Return [X, Y] of the center of cell containing provided text 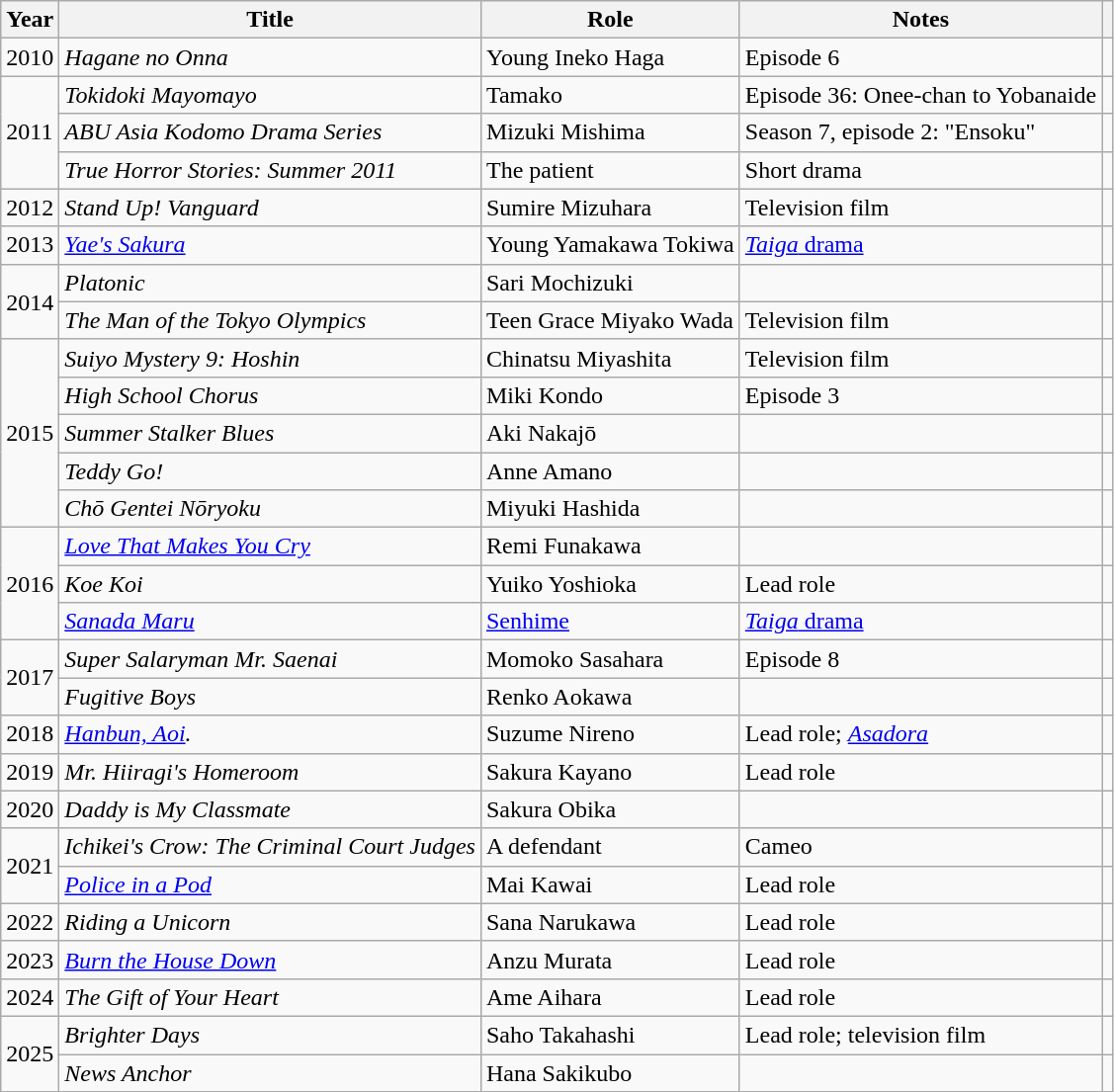
2018 [30, 734]
Miyuki Hashida [610, 509]
Brighter Days [271, 1035]
Senhime [610, 622]
Koe Koi [271, 584]
Fugitive Boys [271, 697]
Sumire Mizuhara [610, 208]
Tokidoki Mayomayo [271, 95]
Episode 36: Onee-chan to Yobanaide [920, 95]
Hana Sakikubo [610, 1072]
Young Ineko Haga [610, 57]
2013 [30, 245]
2010 [30, 57]
2012 [30, 208]
2016 [30, 584]
Sari Mochizuki [610, 283]
Chō Gentei Nōryoku [271, 509]
A defendant [610, 847]
Chinatsu Miyashita [610, 358]
2025 [30, 1053]
Teddy Go! [271, 471]
Sana Narukawa [610, 922]
The Gift of Your Heart [271, 997]
Sanada Maru [271, 622]
The patient [610, 170]
Season 7, episode 2: "Ensoku" [920, 132]
Hagane no Onna [271, 57]
Lead role; television film [920, 1035]
ABU Asia Kodomo Drama Series [271, 132]
Mr. Hiiragi's Homeroom [271, 772]
Burn the House Down [271, 960]
2019 [30, 772]
Police in a Pod [271, 884]
2023 [30, 960]
Yuiko Yoshioka [610, 584]
2021 [30, 866]
The Man of the Tokyo Olympics [271, 320]
2011 [30, 132]
Sakura Obika [610, 809]
Saho Takahashi [610, 1035]
Sakura Kayano [610, 772]
Short drama [920, 170]
Stand Up! Vanguard [271, 208]
Title [271, 20]
Ichikei's Crow: The Criminal Court Judges [271, 847]
Suiyo Mystery 9: Hoshin [271, 358]
Teen Grace Miyako Wada [610, 320]
Remi Funakawa [610, 546]
Platonic [271, 283]
Tamako [610, 95]
Momoko Sasahara [610, 659]
Super Salaryman Mr. Saenai [271, 659]
Mizuki Mishima [610, 132]
Anzu Murata [610, 960]
2022 [30, 922]
Anne Amano [610, 471]
Notes [920, 20]
News Anchor [271, 1072]
2017 [30, 678]
Summer Stalker Blues [271, 433]
Suzume Nireno [610, 734]
Daddy is My Classmate [271, 809]
Aki Nakajō [610, 433]
2014 [30, 301]
Hanbun, Aoi. [271, 734]
Ame Aihara [610, 997]
2024 [30, 997]
Year [30, 20]
Riding a Unicorn [271, 922]
2020 [30, 809]
Miki Kondo [610, 395]
Young Yamakawa Tokiwa [610, 245]
Cameo [920, 847]
2015 [30, 433]
Episode 6 [920, 57]
True Horror Stories: Summer 2011 [271, 170]
High School Chorus [271, 395]
Yae's Sakura [271, 245]
Love That Makes You Cry [271, 546]
Lead role; Asadora [920, 734]
Episode 8 [920, 659]
Mai Kawai [610, 884]
Role [610, 20]
Renko Aokawa [610, 697]
Episode 3 [920, 395]
